Output the [X, Y] coordinate of the center of the cell containing the given text.  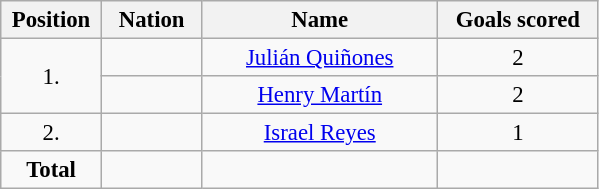
2. [52, 133]
Henry Martín [320, 95]
1 [518, 133]
Julián Quiñones [320, 58]
Goals scored [518, 20]
Total [52, 170]
Nation [152, 20]
1. [52, 76]
Name [320, 20]
Position [52, 20]
Israel Reyes [320, 133]
